Provide the [X, Y] coordinate of the cell's center where the given text is located.  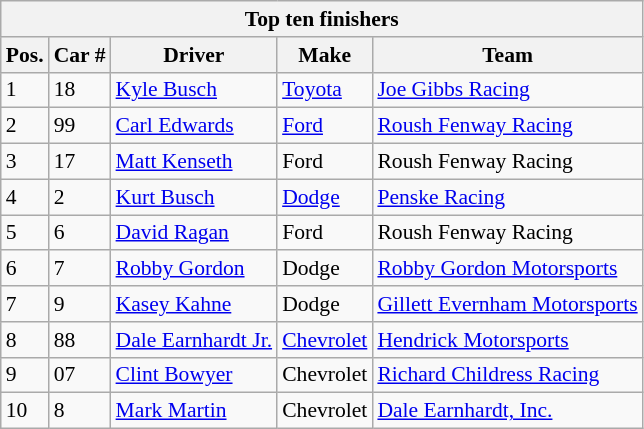
Team [507, 55]
99 [80, 126]
Dale Earnhardt Jr. [194, 340]
Kasey Kahne [194, 304]
1 [25, 90]
3 [25, 162]
Pos. [25, 55]
Mark Martin [194, 411]
Robby Gordon [194, 269]
Car # [80, 55]
18 [80, 90]
Robby Gordon Motorsports [507, 269]
Richard Childress Racing [507, 375]
Make [324, 55]
David Ragan [194, 233]
Kyle Busch [194, 90]
Carl Edwards [194, 126]
07 [80, 375]
Top ten finishers [322, 19]
5 [25, 233]
Clint Bowyer [194, 375]
Gillett Evernham Motorsports [507, 304]
Joe Gibbs Racing [507, 90]
10 [25, 411]
Hendrick Motorsports [507, 340]
Dale Earnhardt, Inc. [507, 411]
Matt Kenseth [194, 162]
Toyota [324, 90]
17 [80, 162]
4 [25, 197]
Kurt Busch [194, 197]
Penske Racing [507, 197]
88 [80, 340]
Driver [194, 55]
